Return [x, y] of the center of cell containing provided text 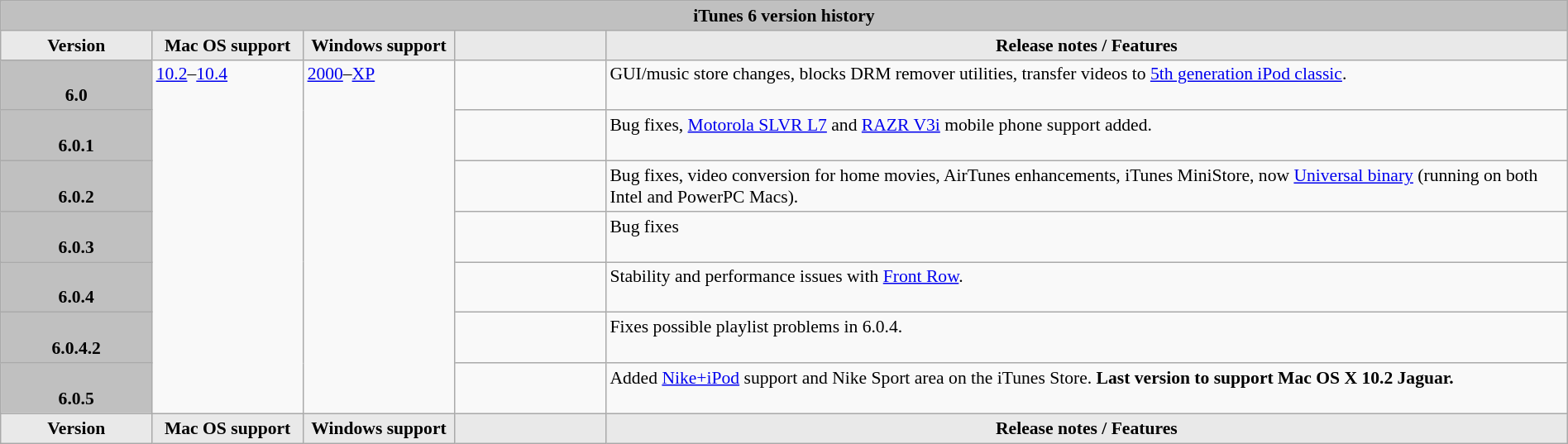
iTunes 6 version history [784, 16]
6.0.3 [76, 236]
6.0.4 [76, 288]
Added Nike+iPod support and Nike Sport area on the iTunes Store. Last version to support Mac OS X 10.2 Jaguar. [1087, 389]
6.0.5 [76, 389]
Stability and performance issues with Front Row. [1087, 288]
Bug fixes, Motorola SLVR L7 and RAZR V3i mobile phone support added. [1087, 136]
6.0.1 [76, 136]
10.2–10.4 [228, 236]
Bug fixes [1087, 236]
6.0.4.2 [76, 337]
GUI/music store changes, blocks DRM remover utilities, transfer videos to 5th generation iPod classic. [1087, 84]
6.0 [76, 84]
Fixes possible playlist problems in 6.0.4. [1087, 337]
6.0.2 [76, 187]
Bug fixes, video conversion for home movies, AirTunes enhancements, iTunes MiniStore, now Universal binary (running on both Intel and PowerPC Macs). [1087, 187]
2000–XP [379, 236]
